Find where the given text appears and provide that cell's center as [x, y] coordinate. 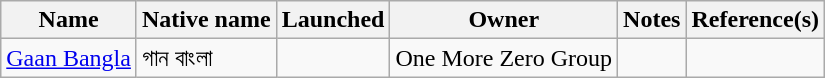
Gaan Bangla [69, 58]
One More Zero Group [504, 58]
গান বাংলা [206, 58]
Notes [652, 20]
Name [69, 20]
Reference(s) [756, 20]
Launched [333, 20]
Owner [504, 20]
Native name [206, 20]
